Capture the cell that displays the provided text and extract its (x, y) central coordinate. 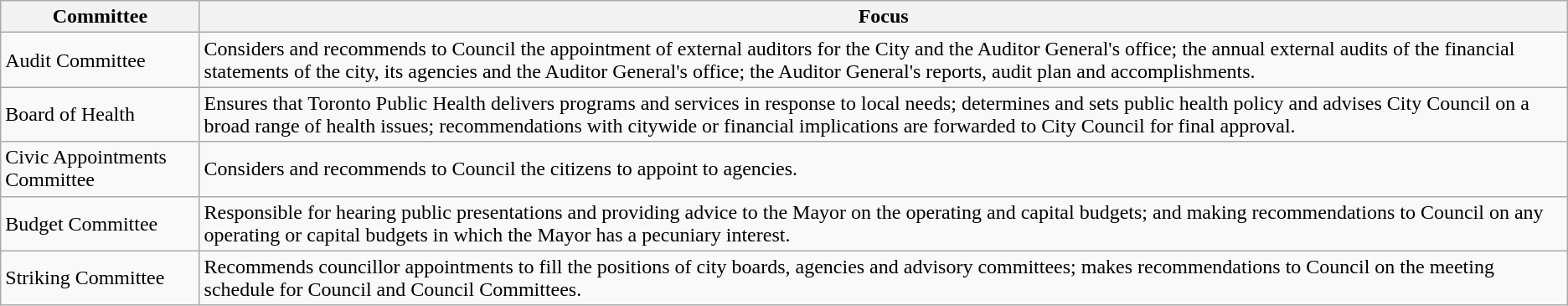
Committee (101, 17)
Civic Appointments Committee (101, 169)
Focus (883, 17)
Considers and recommends to Council the citizens to appoint to agencies. (883, 169)
Striking Committee (101, 278)
Audit Committee (101, 60)
Board of Health (101, 114)
Budget Committee (101, 223)
